Find where the given text appears and provide that cell's center as [x, y] coordinate. 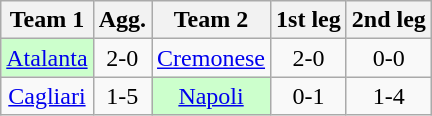
Cagliari [47, 96]
0-1 [309, 96]
Atalanta [47, 58]
Cremonese [212, 58]
0-0 [388, 58]
1-5 [122, 96]
1st leg [309, 20]
Team 1 [47, 20]
1-4 [388, 96]
Team 2 [212, 20]
Agg. [122, 20]
Napoli [212, 96]
2nd leg [388, 20]
